Return the [X, Y] coordinate for the center point of the cell that contains the specified text.  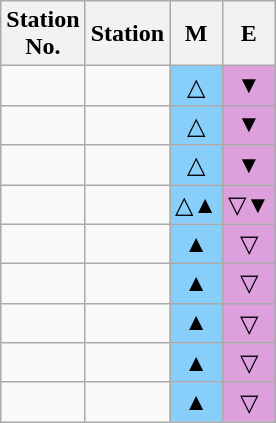
StationNo. [43, 34]
Station [127, 34]
△▲ [196, 204]
▽▼ [248, 204]
M [196, 34]
E [248, 34]
